Detect which cell encompasses the target text, then output its (X, Y) center coordinate. 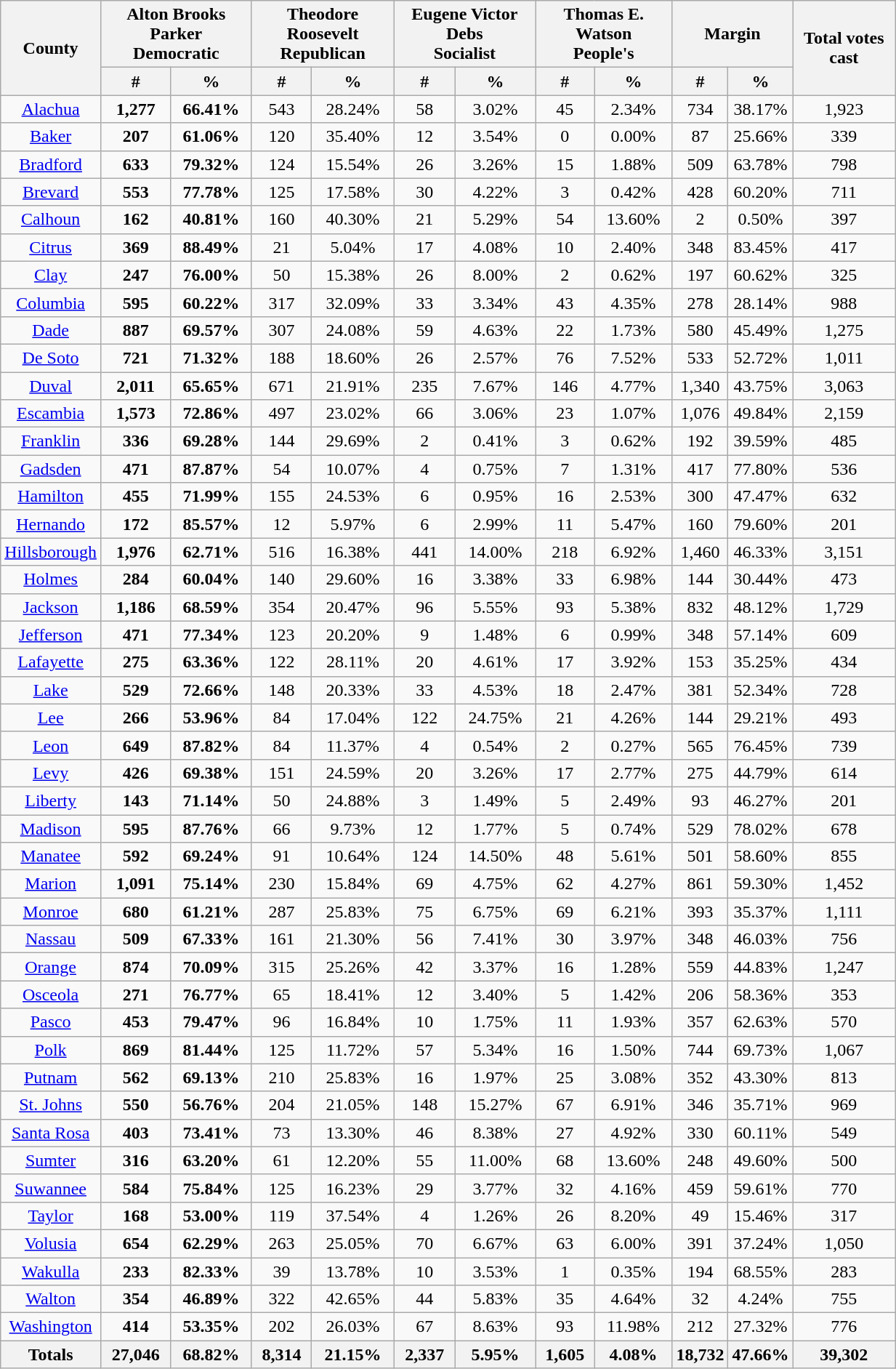
770 (844, 1188)
48 (565, 856)
7.41% (495, 939)
44.79% (760, 773)
120 (282, 137)
283 (844, 1272)
11.98% (634, 1327)
1,573 (135, 414)
57.14% (760, 635)
59 (424, 330)
5.34% (495, 1050)
Hillsborough (51, 552)
6.67% (495, 1243)
1,067 (844, 1050)
1,111 (844, 912)
776 (844, 1327)
45.49% (760, 330)
2.34% (634, 109)
Citrus (51, 247)
15.54% (353, 164)
194 (701, 1272)
15.38% (353, 275)
459 (701, 1188)
1.93% (634, 1022)
10.64% (353, 856)
69.57% (211, 330)
1,091 (135, 884)
1,275 (844, 330)
70.09% (211, 967)
28.11% (353, 662)
68.59% (211, 607)
233 (135, 1272)
5.95% (495, 1354)
284 (135, 579)
Osceola (51, 995)
7 (565, 469)
3.40% (495, 995)
192 (701, 441)
553 (135, 192)
8.20% (634, 1216)
Eugene Victor DebsSocialist (464, 34)
570 (844, 1022)
744 (701, 1050)
671 (282, 386)
17.04% (353, 718)
15 (565, 164)
453 (135, 1022)
4.61% (495, 662)
32.09% (353, 302)
497 (282, 414)
91 (282, 856)
78.02% (760, 828)
Walton (51, 1299)
13.30% (353, 1133)
493 (844, 718)
79.32% (211, 164)
1.77% (495, 828)
6.98% (634, 579)
69.28% (211, 441)
87.76% (211, 828)
21.30% (353, 939)
61.21% (211, 912)
4.27% (634, 884)
123 (282, 635)
24.59% (353, 773)
143 (135, 800)
1,729 (844, 607)
11.72% (353, 1050)
60.11% (760, 1133)
56.76% (211, 1105)
9.73% (353, 828)
52.34% (760, 690)
25.05% (353, 1243)
10.07% (353, 469)
263 (282, 1243)
63.20% (211, 1160)
1.97% (495, 1077)
6.75% (495, 912)
20.20% (353, 635)
4.75% (495, 884)
4.22% (495, 192)
76.77% (211, 995)
87 (701, 137)
140 (282, 579)
39 (282, 1272)
1,923 (844, 109)
969 (844, 1105)
550 (135, 1105)
Levy (51, 773)
Hamilton (51, 497)
Lafayette (51, 662)
Brevard (51, 192)
Madison (51, 828)
3.06% (495, 414)
3.53% (495, 1272)
Totals (51, 1354)
76.45% (760, 745)
79.60% (760, 524)
325 (844, 275)
18.60% (353, 358)
61 (282, 1160)
Calhoun (51, 220)
14.50% (495, 856)
Alton Brooks Parker Democratic (176, 34)
Franklin (51, 441)
1,247 (844, 967)
Liberty (51, 800)
60.04% (211, 579)
6.00% (634, 1243)
53.35% (211, 1327)
14.00% (495, 552)
Taylor (51, 1216)
Theodore RooseveltRepublican (323, 34)
6.91% (634, 1105)
3.97% (634, 939)
680 (135, 912)
3,151 (844, 552)
44 (424, 1299)
28.24% (353, 109)
455 (135, 497)
307 (282, 330)
75.14% (211, 884)
6.92% (634, 552)
549 (844, 1133)
68.82% (211, 1354)
35.40% (353, 137)
60.22% (211, 302)
20.33% (353, 690)
153 (701, 662)
29 (424, 1188)
4.92% (634, 1133)
7.52% (634, 358)
48.12% (760, 607)
861 (701, 884)
75.84% (211, 1188)
Margin (732, 34)
1,460 (701, 552)
65.65% (211, 386)
0.42% (634, 192)
70 (424, 1243)
3.54% (495, 137)
38.17% (760, 109)
Baker (51, 137)
Jackson (51, 607)
1.48% (495, 635)
58 (424, 109)
649 (135, 745)
584 (135, 1188)
27 (565, 1133)
Holmes (51, 579)
43.75% (760, 386)
1,605 (565, 1354)
5.61% (634, 856)
1,186 (135, 607)
592 (135, 856)
16.23% (353, 1188)
Washington (51, 1327)
352 (701, 1077)
15.27% (495, 1105)
11.37% (353, 745)
Thomas E. WatsonPeople's (604, 34)
3.37% (495, 967)
17.58% (353, 192)
Pasco (51, 1022)
210 (282, 1077)
24.08% (353, 330)
5.38% (634, 607)
1,076 (701, 414)
8.63% (495, 1327)
65 (282, 995)
Clay (51, 275)
25 (565, 1077)
4.26% (634, 718)
63.36% (211, 662)
71.32% (211, 358)
58.36% (760, 995)
72.86% (211, 414)
75 (424, 912)
76 (565, 358)
4.53% (495, 690)
Orange (51, 967)
24.75% (495, 718)
3.08% (634, 1077)
4.16% (634, 1188)
3.92% (634, 662)
29.69% (353, 441)
0.35% (634, 1272)
Leon (51, 745)
Bradford (51, 164)
62.29% (211, 1243)
Alachua (51, 109)
353 (844, 995)
77.78% (211, 192)
68 (565, 1160)
391 (701, 1243)
0.54% (495, 745)
728 (844, 690)
212 (701, 1327)
44.83% (760, 967)
543 (282, 109)
Putnam (51, 1077)
168 (135, 1216)
Polk (51, 1050)
414 (135, 1327)
441 (424, 552)
278 (701, 302)
61.06% (211, 137)
60.62% (760, 275)
68.55% (760, 1272)
62.63% (760, 1022)
1.88% (634, 164)
1,340 (701, 386)
3.34% (495, 302)
13.78% (353, 1272)
4.35% (634, 302)
397 (844, 220)
315 (282, 967)
721 (135, 358)
5.29% (495, 220)
St. Johns (51, 1105)
1.73% (634, 330)
49 (701, 1216)
247 (135, 275)
52.72% (760, 358)
678 (844, 828)
316 (135, 1160)
24.88% (353, 800)
28.14% (760, 302)
46.03% (760, 939)
69.38% (211, 773)
72.66% (211, 690)
53.00% (211, 1216)
55 (424, 1160)
5.55% (495, 607)
0.95% (495, 497)
151 (282, 773)
73.41% (211, 1133)
Duval (51, 386)
25.66% (760, 137)
1.42% (634, 995)
756 (844, 939)
0.99% (634, 635)
8.00% (495, 275)
23 (565, 414)
1.26% (495, 1216)
37.54% (353, 1216)
46 (424, 1133)
369 (135, 247)
47.47% (760, 497)
516 (282, 552)
Hernando (51, 524)
3.02% (495, 109)
1.07% (634, 414)
5.47% (634, 524)
755 (844, 1299)
16.38% (353, 552)
57 (424, 1050)
580 (701, 330)
12.20% (353, 1160)
1 (565, 1272)
485 (844, 441)
81.44% (211, 1050)
426 (135, 773)
2.49% (634, 800)
47.66% (760, 1354)
26.03% (353, 1327)
Monroe (51, 912)
16.84% (353, 1022)
2.53% (634, 497)
69.13% (211, 1077)
988 (844, 302)
15.84% (353, 884)
21.15% (353, 1354)
Volusia (51, 1243)
2,011 (135, 386)
1.31% (634, 469)
2,337 (424, 1354)
614 (844, 773)
4.64% (634, 1299)
393 (701, 912)
357 (701, 1022)
46.33% (760, 552)
2.77% (634, 773)
266 (135, 718)
46.89% (211, 1299)
83.45% (760, 247)
2,159 (844, 414)
155 (282, 497)
172 (135, 524)
49.84% (760, 414)
35.71% (760, 1105)
Jefferson (51, 635)
2.47% (634, 690)
322 (282, 1299)
0.27% (634, 745)
565 (701, 745)
381 (701, 690)
654 (135, 1243)
4.63% (495, 330)
336 (135, 441)
Nassau (51, 939)
0.50% (760, 220)
46.27% (760, 800)
40.30% (353, 220)
2.99% (495, 524)
1.49% (495, 800)
206 (701, 995)
2.57% (495, 358)
18.41% (353, 995)
3.77% (495, 1188)
339 (844, 137)
559 (701, 967)
71.14% (211, 800)
0.75% (495, 469)
56 (424, 939)
287 (282, 912)
609 (844, 635)
1,452 (844, 884)
633 (135, 164)
15.46% (760, 1216)
43 (565, 302)
69.73% (760, 1050)
Lee (51, 718)
2.40% (634, 247)
832 (701, 607)
501 (701, 856)
45 (565, 109)
Manatee (51, 856)
De Soto (51, 358)
798 (844, 164)
Total votes cast (844, 48)
202 (282, 1327)
1,050 (844, 1243)
53.96% (211, 718)
39,302 (844, 1354)
87.82% (211, 745)
25.26% (353, 967)
77.80% (760, 469)
County (51, 48)
35 (565, 1299)
39.59% (760, 441)
Lake (51, 690)
1,277 (135, 109)
69.24% (211, 856)
5.83% (495, 1299)
188 (282, 358)
35.25% (760, 662)
161 (282, 939)
1,976 (135, 552)
218 (565, 552)
59.61% (760, 1188)
428 (701, 192)
235 (424, 386)
207 (135, 137)
35.37% (760, 912)
7.67% (495, 386)
27.32% (760, 1327)
4.24% (760, 1299)
Wakulla (51, 1272)
87.87% (211, 469)
874 (135, 967)
8.38% (495, 1133)
Escambia (51, 414)
71.99% (211, 497)
58.60% (760, 856)
63.78% (760, 164)
18,732 (701, 1354)
Columbia (51, 302)
5.04% (353, 247)
1.50% (634, 1050)
204 (282, 1105)
0.74% (634, 828)
248 (701, 1160)
18 (565, 690)
76.00% (211, 275)
Santa Rosa (51, 1133)
146 (565, 386)
60.20% (760, 192)
887 (135, 330)
21.05% (353, 1105)
739 (844, 745)
73 (282, 1133)
403 (135, 1133)
8,314 (282, 1354)
Sumter (51, 1160)
Gadsden (51, 469)
24.53% (353, 497)
Suwannee (51, 1188)
42 (424, 967)
536 (844, 469)
0 (565, 137)
30.44% (760, 579)
62.71% (211, 552)
9 (424, 635)
43.30% (760, 1077)
1,011 (844, 358)
0.00% (634, 137)
22 (565, 330)
162 (135, 220)
Dade (51, 330)
346 (701, 1105)
300 (701, 497)
734 (701, 109)
37.24% (760, 1243)
6.21% (634, 912)
88.49% (211, 247)
40.81% (211, 220)
4.77% (634, 386)
869 (135, 1050)
3,063 (844, 386)
82.33% (211, 1272)
0.41% (495, 441)
197 (701, 275)
20.47% (353, 607)
23.02% (353, 414)
533 (701, 358)
711 (844, 192)
66.41% (211, 109)
5.97% (353, 524)
21.91% (353, 386)
271 (135, 995)
632 (844, 497)
77.34% (211, 635)
1.75% (495, 1022)
27,046 (135, 1354)
59.30% (760, 884)
29.21% (760, 718)
85.57% (211, 524)
813 (844, 1077)
230 (282, 884)
11.00% (495, 1160)
3.38% (495, 579)
67.33% (211, 939)
473 (844, 579)
1.28% (634, 967)
855 (844, 856)
330 (701, 1133)
79.47% (211, 1022)
Marion (51, 884)
29.60% (353, 579)
562 (135, 1077)
63 (565, 1243)
500 (844, 1160)
49.60% (760, 1160)
42.65% (353, 1299)
119 (282, 1216)
434 (844, 662)
62 (565, 884)
